Capture the cell that displays the provided text and extract its (x, y) central coordinate. 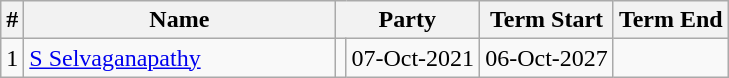
Name (180, 20)
06-Oct-2027 (547, 58)
S Selvaganapathy (180, 58)
# (12, 20)
07-Oct-2021 (413, 58)
Term Start (547, 20)
Party (408, 20)
Term End (670, 20)
1 (12, 58)
